Capture the cell that displays the provided text and extract its [X, Y] central coordinate. 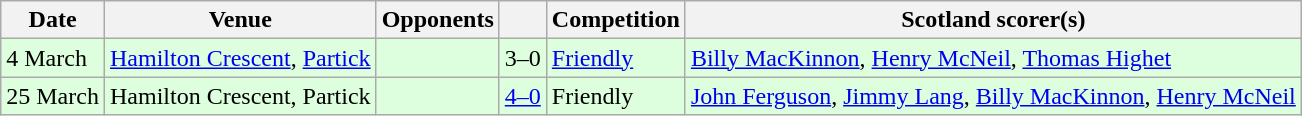
Scotland scorer(s) [993, 20]
3–0 [522, 58]
Competition [616, 20]
Date [53, 20]
4–0 [522, 96]
John Ferguson, Jimmy Lang, Billy MacKinnon, Henry McNeil [993, 96]
Opponents [438, 20]
Venue [240, 20]
25 March [53, 96]
Billy MacKinnon, Henry McNeil, Thomas Highet [993, 58]
4 March [53, 58]
